Identify which cell holds the provided text, then report its (x, y) central coordinate. 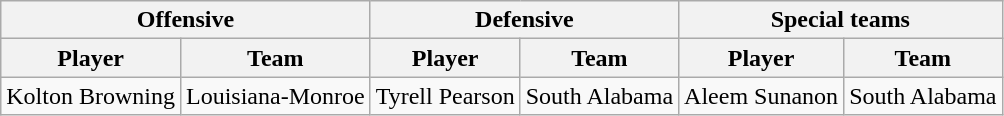
Aleem Sunanon (762, 96)
Defensive (524, 20)
Kolton Browning (91, 96)
Tyrell Pearson (445, 96)
Louisiana-Monroe (275, 96)
Offensive (186, 20)
Special teams (840, 20)
